Find where the given text appears and provide that cell's center as [x, y] coordinate. 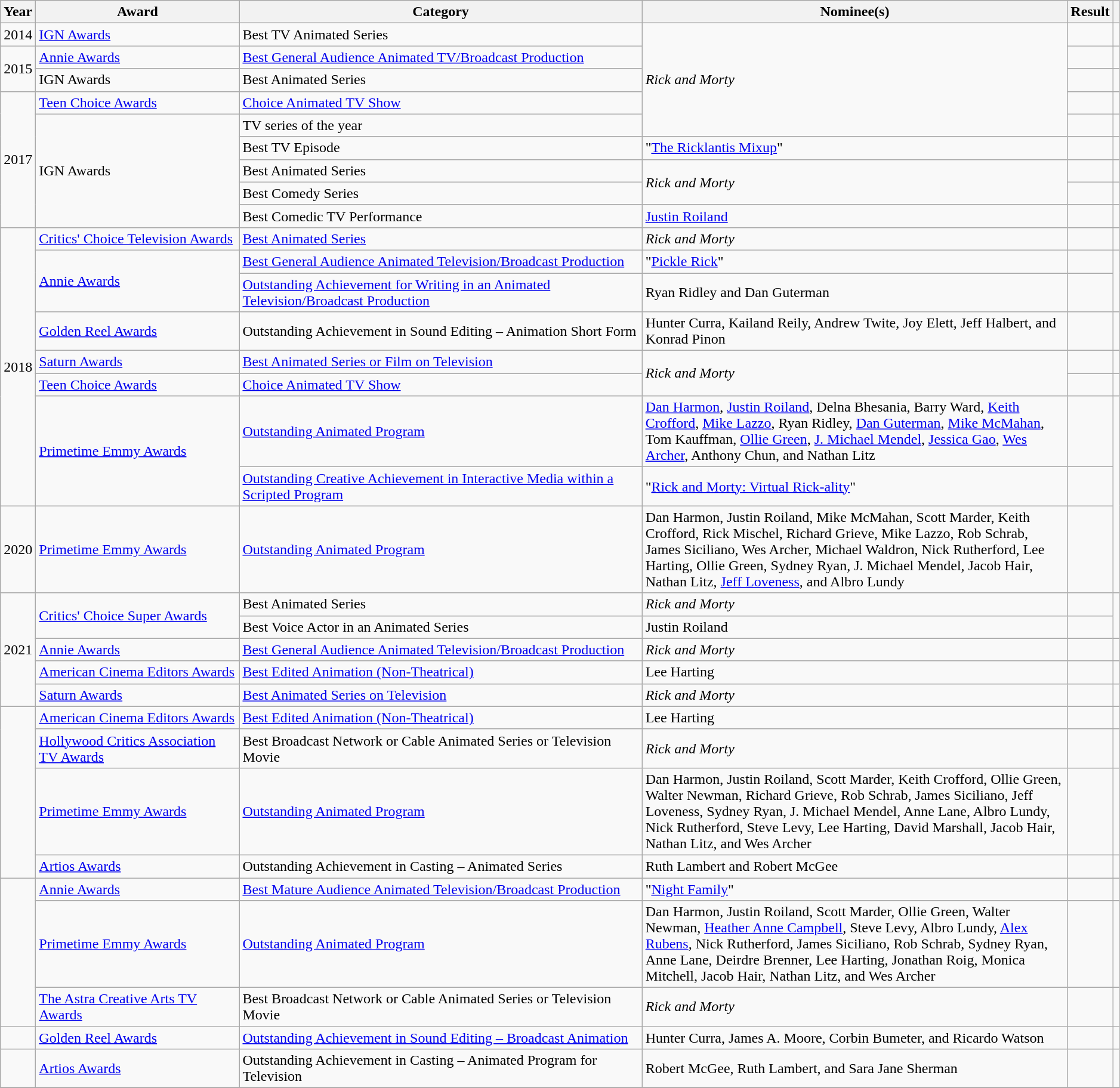
TV series of the year [440, 125]
Best TV Episode [440, 148]
Critics' Choice Television Awards [137, 239]
Hunter Curra, Kailand Reily, Andrew Twite, Joy Elett, Jeff Halbert, and Konrad Pinon [854, 332]
2017 [18, 159]
Award [137, 12]
Outstanding Achievement in Sound Editing – Animation Short Form [440, 332]
Result [1090, 12]
Outstanding Achievement in Casting – Animated Program for Television [440, 1069]
Category [440, 12]
Best General Audience Animated TV/Broadcast Production [440, 57]
Outstanding Achievement for Writing in an Animated Television/Broadcast Production [440, 292]
"Pickle Rick" [854, 261]
2021 [18, 650]
Best Animated Series on Television [440, 695]
"The Ricklantis Mixup" [854, 148]
Outstanding Achievement in Casting – Animated Series [440, 866]
Best Animated Series or Film on Television [440, 362]
The Astra Creative Arts TV Awards [137, 1007]
Hollywood Critics Association TV Awards [137, 748]
Best Comedy Series [440, 193]
Critics' Choice Super Awards [137, 616]
Best TV Animated Series [440, 35]
Best Voice Actor in an Animated Series [440, 627]
Outstanding Creative Achievement in Interactive Media within a Scripted Program [440, 487]
Robert McGee, Ruth Lambert, and Sara Jane Sherman [854, 1069]
2014 [18, 35]
Outstanding Achievement in Sound Editing – Broadcast Animation [440, 1038]
Hunter Curra, James A. Moore, Corbin Bumeter, and Ricardo Watson [854, 1038]
Best Comedic TV Performance [440, 216]
Best Mature Audience Animated Television/Broadcast Production [440, 889]
Ruth Lambert and Robert McGee [854, 866]
"Rick and Morty: Virtual Rick-ality" [854, 487]
Nominee(s) [854, 12]
2020 [18, 549]
Ryan Ridley and Dan Guterman [854, 292]
"Night Family" [854, 889]
2018 [18, 366]
Year [18, 12]
2015 [18, 69]
